Capture the cell that displays the provided text and extract its [x, y] central coordinate. 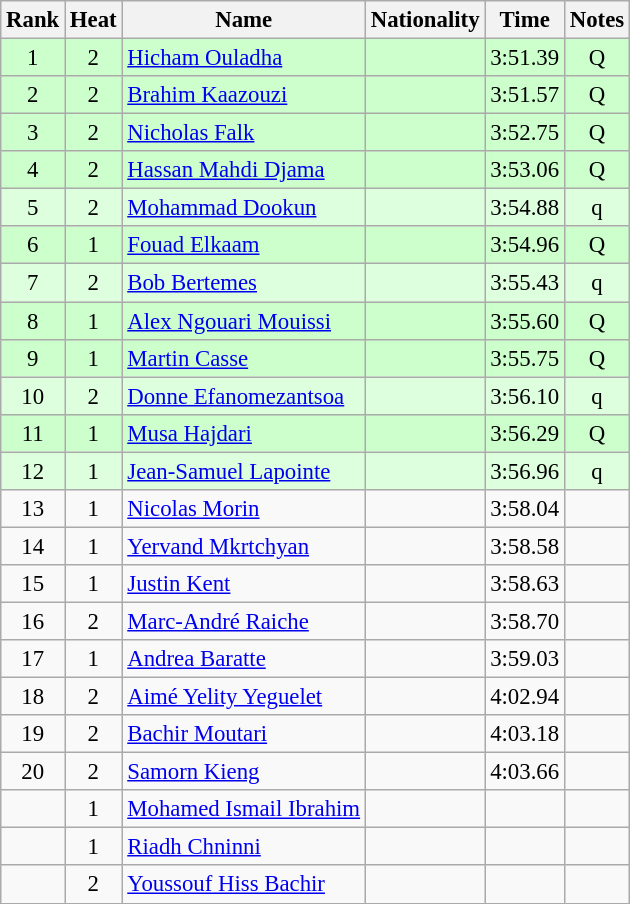
3:55.75 [525, 358]
Alex Ngouari Mouissi [244, 321]
Heat [94, 20]
9 [33, 358]
Notes [596, 20]
Justin Kent [244, 584]
3:59.03 [525, 659]
Hicham Ouladha [244, 58]
Aimé Yelity Yeguelet [244, 697]
Time [525, 20]
16 [33, 621]
4:03.18 [525, 734]
Hassan Mahdi Djama [244, 170]
20 [33, 772]
3:51.57 [525, 95]
Marc-André Raiche [244, 621]
Yervand Mkrtchyan [244, 546]
3:58.63 [525, 584]
Andrea Baratte [244, 659]
3:55.43 [525, 283]
Nationality [424, 20]
3 [33, 133]
10 [33, 396]
14 [33, 546]
3:58.70 [525, 621]
4:02.94 [525, 697]
4:03.66 [525, 772]
Musa Hajdari [244, 433]
Brahim Kaazouzi [244, 95]
17 [33, 659]
13 [33, 509]
Riadh Chninni [244, 847]
Nicholas Falk [244, 133]
15 [33, 584]
18 [33, 697]
12 [33, 471]
Youssouf Hiss Bachir [244, 885]
Mohammad Dookun [244, 208]
Samorn Kieng [244, 772]
4 [33, 170]
11 [33, 433]
Martin Casse [244, 358]
Nicolas Morin [244, 509]
3:56.10 [525, 396]
Name [244, 20]
5 [33, 208]
3:54.88 [525, 208]
Donne Efanomezantsoa [244, 396]
Fouad Elkaam [244, 245]
3:56.29 [525, 433]
3:53.06 [525, 170]
19 [33, 734]
3:55.60 [525, 321]
Jean-Samuel Lapointe [244, 471]
Bachir Moutari [244, 734]
Bob Bertemes [244, 283]
3:52.75 [525, 133]
7 [33, 283]
3:58.58 [525, 546]
6 [33, 245]
3:51.39 [525, 58]
3:58.04 [525, 509]
8 [33, 321]
3:56.96 [525, 471]
3:54.96 [525, 245]
Rank [33, 20]
Mohamed Ismail Ibrahim [244, 809]
